Search for the cell housing the specified text and yield its (x, y) center coordinate. 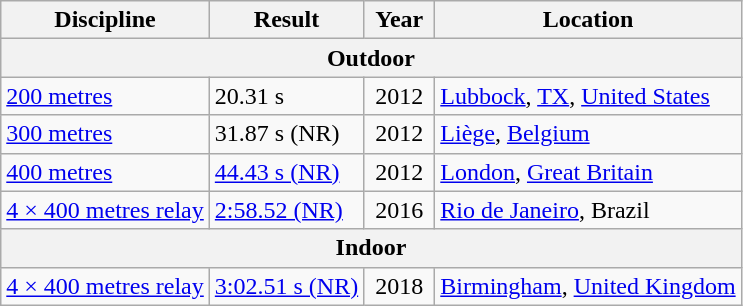
2018 (400, 286)
Outdoor (371, 58)
Birmingham, United Kingdom (588, 286)
44.43 s (NR) (286, 172)
Liège, Belgium (588, 134)
Year (400, 20)
300 metres (106, 134)
200 metres (106, 96)
Location (588, 20)
London, Great Britain (588, 172)
Rio de Janeiro, Brazil (588, 210)
Lubbock, TX, United States (588, 96)
Discipline (106, 20)
2:58.52 (NR) (286, 210)
20.31 s (286, 96)
Indoor (371, 248)
2016 (400, 210)
3:02.51 s (NR) (286, 286)
400 metres (106, 172)
Result (286, 20)
31.87 s (NR) (286, 134)
